Find where the given text appears and provide that cell's center as [X, Y] coordinate. 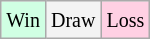
Win [24, 20]
Loss [126, 20]
Draw [72, 20]
